Locate the cell with the specified text and output its (X, Y) center coordinate. 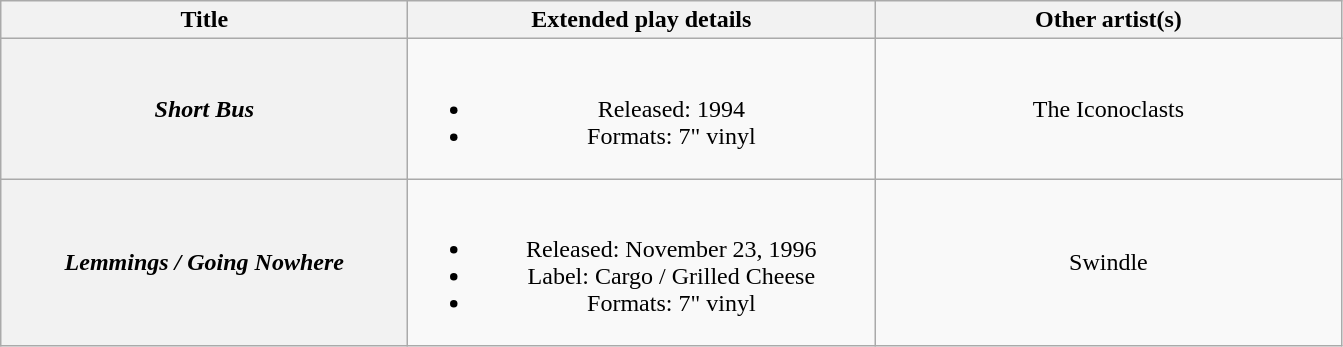
Swindle (1108, 262)
Extended play details (642, 20)
The Iconoclasts (1108, 109)
Short Bus (204, 109)
Title (204, 20)
Released: 1994Formats: 7" vinyl (642, 109)
Released: November 23, 1996Label: Cargo / Grilled CheeseFormats: 7" vinyl (642, 262)
Other artist(s) (1108, 20)
Lemmings / Going Nowhere (204, 262)
